Find where the given text appears and provide that cell's center as (x, y) coordinate. 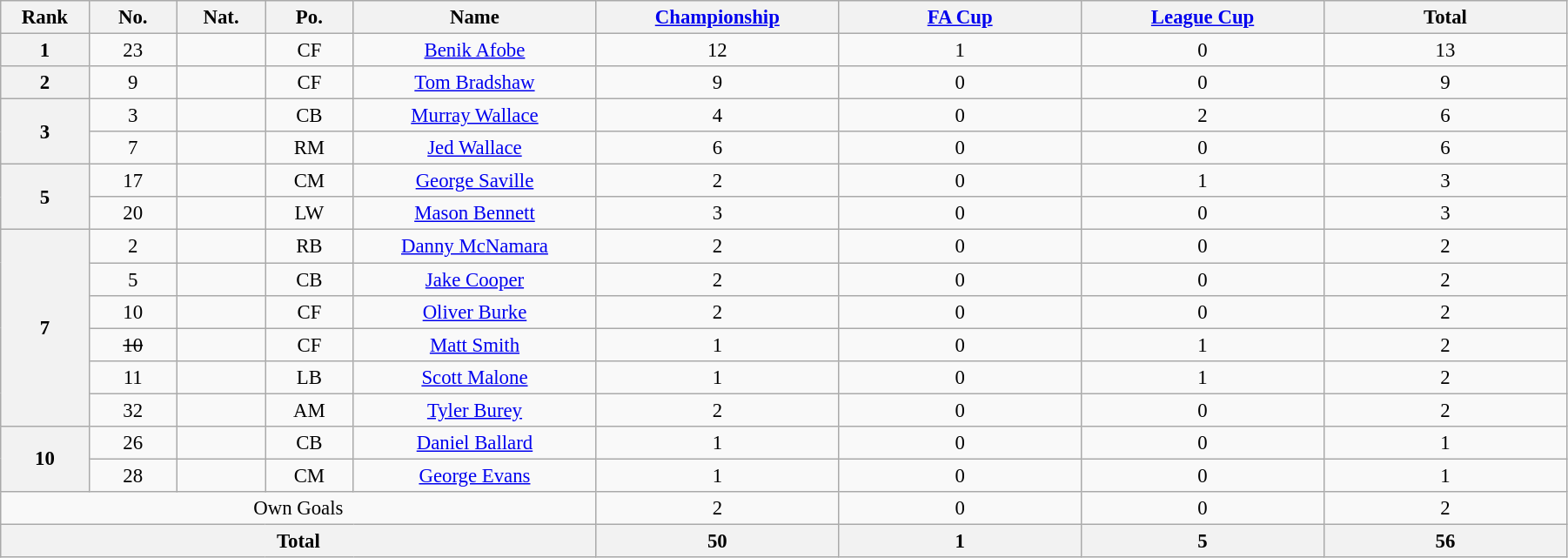
FA Cup (961, 17)
No. (132, 17)
Own Goals (298, 508)
17 (132, 181)
Matt Smith (475, 345)
13 (1444, 50)
Jake Cooper (475, 279)
Po. (310, 17)
Benik Afobe (475, 50)
Murray Wallace (475, 116)
LW (310, 213)
Danny McNamara (475, 246)
Oliver Burke (475, 312)
56 (1444, 541)
George Evans (475, 475)
Jed Wallace (475, 148)
Rank (45, 17)
23 (132, 50)
Championship (717, 17)
26 (132, 443)
Mason Bennett (475, 213)
Daniel Ballard (475, 443)
Tom Bradshaw (475, 83)
Tyler Burey (475, 410)
RM (310, 148)
League Cup (1203, 17)
32 (132, 410)
50 (717, 541)
George Saville (475, 181)
20 (132, 213)
LB (310, 377)
11 (132, 377)
4 (717, 116)
28 (132, 475)
Name (475, 17)
Nat. (221, 17)
12 (717, 50)
Scott Malone (475, 377)
RB (310, 246)
AM (310, 410)
